From the cell containing the given text, extract its center point as [x, y] coordinate. 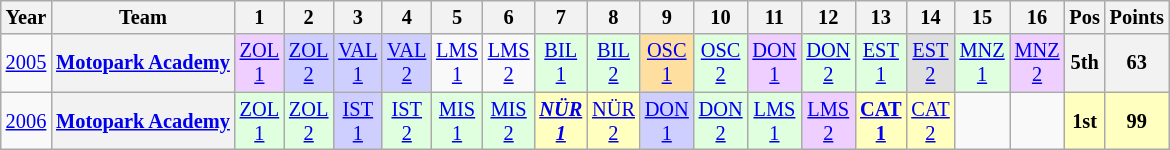
VAL2 [406, 63]
EST1 [880, 63]
13 [880, 17]
VAL1 [358, 63]
NÜR2 [614, 121]
10 [721, 17]
MNZ1 [982, 63]
2006 [26, 121]
5 [457, 17]
15 [982, 17]
Pos [1085, 17]
1 [260, 17]
MNZ2 [1038, 63]
7 [560, 17]
CAT1 [880, 121]
MIS1 [457, 121]
5th [1085, 63]
BIL1 [560, 63]
BIL2 [614, 63]
1st [1085, 121]
Team [143, 17]
11 [774, 17]
4 [406, 17]
14 [930, 17]
NÜR1 [560, 121]
3 [358, 17]
Points [1137, 17]
MIS2 [509, 121]
12 [828, 17]
IST1 [358, 121]
16 [1038, 17]
6 [509, 17]
EST2 [930, 63]
2 [308, 17]
63 [1137, 63]
2005 [26, 63]
OSC1 [667, 63]
8 [614, 17]
9 [667, 17]
CAT2 [930, 121]
OSC2 [721, 63]
Year [26, 17]
99 [1137, 121]
IST2 [406, 121]
